Output the [x, y] coordinate of the center of the cell containing the given text.  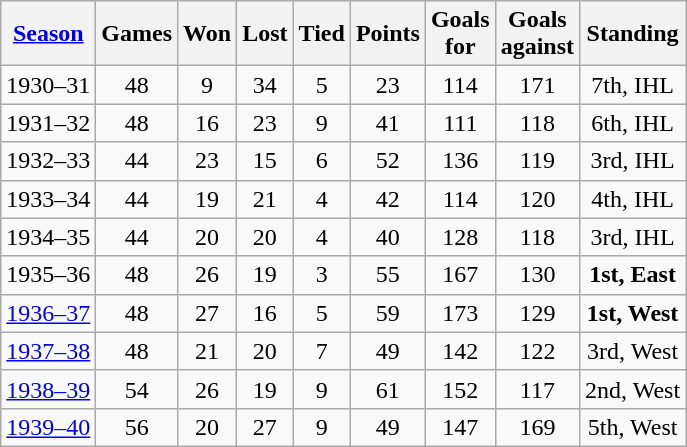
111 [460, 123]
169 [537, 427]
3rd, West [633, 351]
55 [388, 275]
5th, West [633, 427]
171 [537, 85]
Games [137, 34]
Goalsfor [460, 34]
Standing [633, 34]
6 [322, 161]
3 [322, 275]
120 [537, 199]
Points [388, 34]
42 [388, 199]
147 [460, 427]
1939–40 [48, 427]
Tied [322, 34]
40 [388, 237]
59 [388, 313]
4th, IHL [633, 199]
61 [388, 389]
1932–33 [48, 161]
56 [137, 427]
136 [460, 161]
130 [537, 275]
129 [537, 313]
Lost [265, 34]
Season [48, 34]
152 [460, 389]
128 [460, 237]
1st, West [633, 313]
15 [265, 161]
1st, East [633, 275]
1933–34 [48, 199]
7 [322, 351]
Goalsagainst [537, 34]
117 [537, 389]
1931–32 [48, 123]
2nd, West [633, 389]
122 [537, 351]
173 [460, 313]
Won [208, 34]
142 [460, 351]
167 [460, 275]
41 [388, 123]
1935–36 [48, 275]
1934–35 [48, 237]
1938–39 [48, 389]
34 [265, 85]
6th, IHL [633, 123]
1937–38 [48, 351]
52 [388, 161]
119 [537, 161]
54 [137, 389]
7th, IHL [633, 85]
1936–37 [48, 313]
1930–31 [48, 85]
